Provide the (X, Y) coordinate of the cell's center where the given text is located.  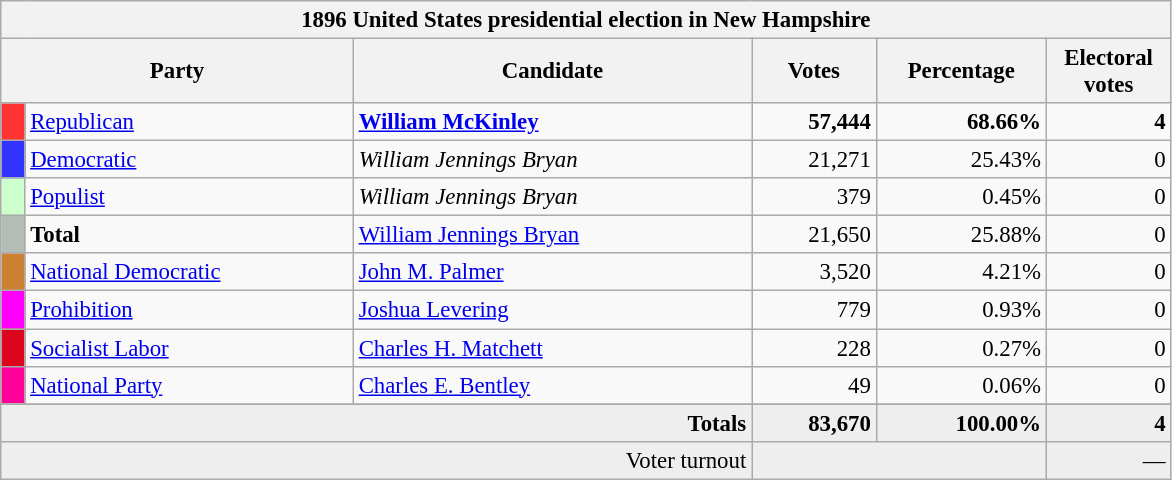
William McKinley (552, 122)
49 (814, 385)
100.00% (961, 423)
779 (814, 310)
3,520 (814, 273)
57,444 (814, 122)
Populist (189, 197)
Voter turnout (376, 460)
Candidate (552, 72)
0.06% (961, 385)
83,670 (814, 423)
John M. Palmer (552, 273)
Party (178, 72)
4.21% (961, 273)
Totals (376, 423)
25.43% (961, 160)
Charles E. Bentley (552, 385)
Charles H. Matchett (552, 348)
Total (189, 235)
1896 United States presidential election in New Hampshire (586, 20)
21,650 (814, 235)
National Party (189, 385)
21,271 (814, 160)
Republican (189, 122)
0.27% (961, 348)
Prohibition (189, 310)
Percentage (961, 72)
Socialist Labor (189, 348)
228 (814, 348)
379 (814, 197)
68.66% (961, 122)
Joshua Levering (552, 310)
25.88% (961, 235)
Votes (814, 72)
Democratic (189, 160)
0.93% (961, 310)
0.45% (961, 197)
Electoral votes (1108, 72)
National Democratic (189, 273)
— (1108, 460)
